From the cell containing the given text, extract its center point as (x, y) coordinate. 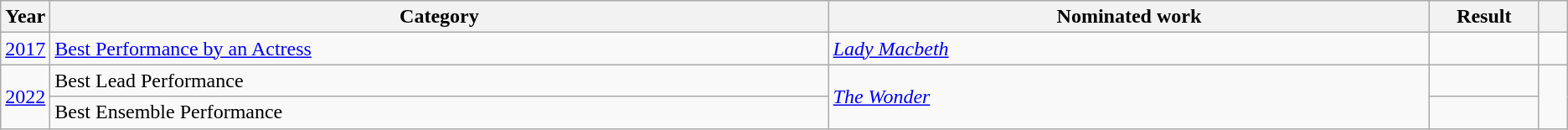
Category (439, 17)
Best Performance by an Actress (439, 49)
2017 (25, 49)
Lady Macbeth (1129, 49)
Result (1484, 17)
Year (25, 17)
Best Ensemble Performance (439, 112)
Nominated work (1129, 17)
Best Lead Performance (439, 81)
The Wonder (1129, 96)
2022 (25, 96)
